Output the [X, Y] coordinate of the center of the cell containing the given text.  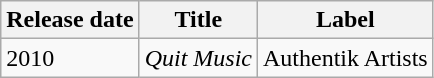
Label [345, 20]
2010 [70, 58]
Release date [70, 20]
Authentik Artists [345, 58]
Title [198, 20]
Quit Music [198, 58]
